Return the [X, Y] coordinate for the center point of the cell that contains the specified text.  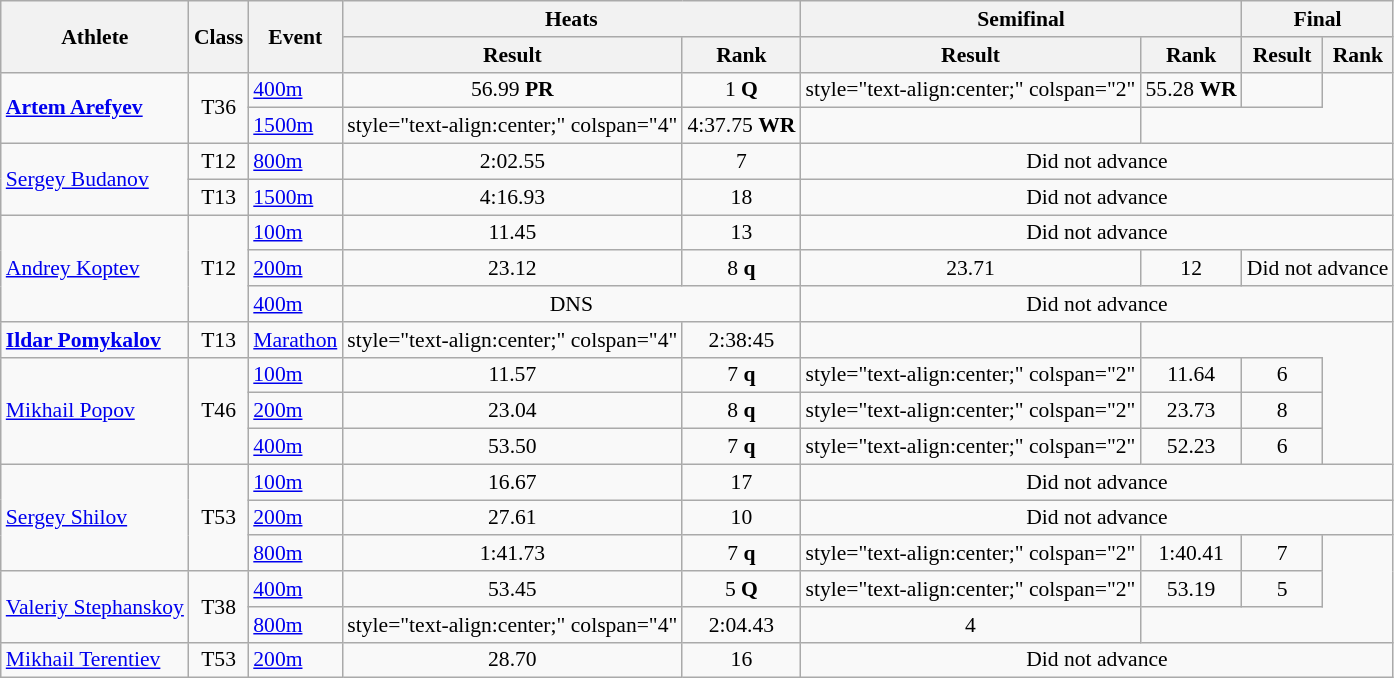
17 [741, 482]
13 [741, 233]
5 [1282, 589]
4:37.75 WR [741, 126]
8 [1282, 411]
16 [741, 660]
T38 [218, 606]
10 [741, 518]
Event [295, 36]
11.45 [512, 233]
2:38:45 [741, 340]
23.71 [970, 269]
11.57 [512, 375]
2:02.55 [512, 162]
4:16.93 [512, 197]
1:40.41 [1190, 554]
53.19 [1190, 589]
Final [1318, 19]
DNS [571, 304]
16.67 [512, 482]
27.61 [512, 518]
28.70 [512, 660]
23.73 [1190, 411]
55.28 WR [1190, 90]
Artem Arefyev [95, 108]
11.64 [1190, 375]
18 [741, 197]
Mikhail Popov [95, 410]
Sergey Budanov [95, 180]
1 Q [741, 90]
4 [970, 625]
Semifinal [1020, 19]
53.50 [512, 447]
Ildar Pomykalov [95, 340]
Valeriy Stephanskoy [95, 606]
1:41.73 [512, 554]
Mikhail Terentiev [95, 660]
Andrey Koptev [95, 268]
Heats [571, 19]
Marathon [295, 340]
56.99 PR [512, 90]
52.23 [1190, 447]
12 [1190, 269]
53.45 [512, 589]
5 Q [741, 589]
Class [218, 36]
23.12 [512, 269]
Sergey Shilov [95, 518]
2:04.43 [741, 625]
T46 [218, 410]
Athlete [95, 36]
23.04 [512, 411]
T36 [218, 108]
